Determine the (x, y) coordinate at the center of the cell enclosing the given text.  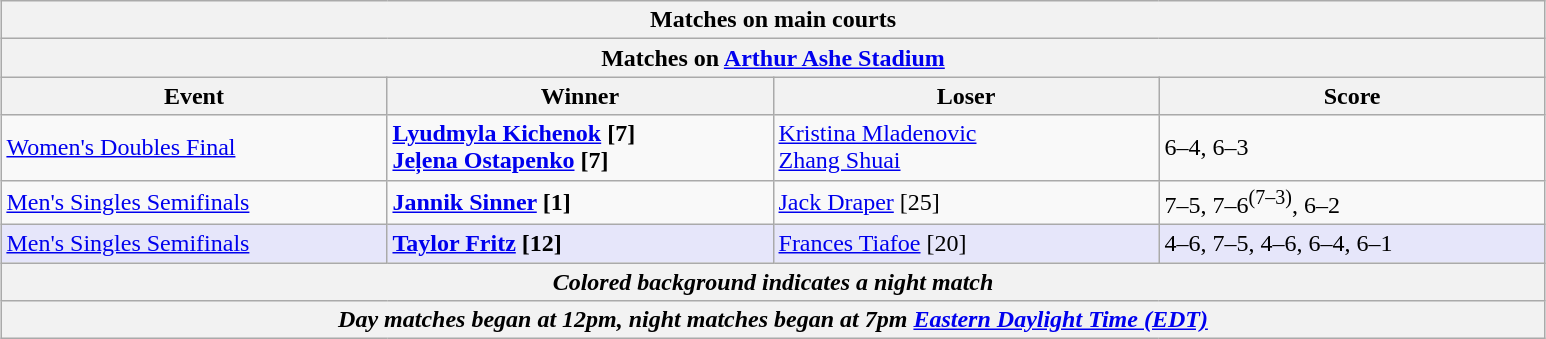
Jannik Sinner [1] (580, 202)
Loser (966, 96)
Winner (580, 96)
Score (1352, 96)
6–4, 6–3 (1352, 148)
Event (194, 96)
Colored background indicates a night match (773, 282)
Women's Doubles Final (194, 148)
Matches on main courts (773, 20)
Frances Tiafoe [20] (966, 244)
Taylor Fritz [12] (580, 244)
7–5, 7–6(7–3), 6–2 (1352, 202)
4–6, 7–5, 4–6, 6–4, 6–1 (1352, 244)
Kristina Mladenovic Zhang Shuai (966, 148)
Jack Draper [25] (966, 202)
Matches on Arthur Ashe Stadium (773, 58)
Day matches began at 12pm, night matches began at 7pm Eastern Daylight Time (EDT) (773, 320)
Lyudmyla Kichenok [7] Jeļena Ostapenko [7] (580, 148)
